Capture the cell that displays the provided text and extract its (X, Y) central coordinate. 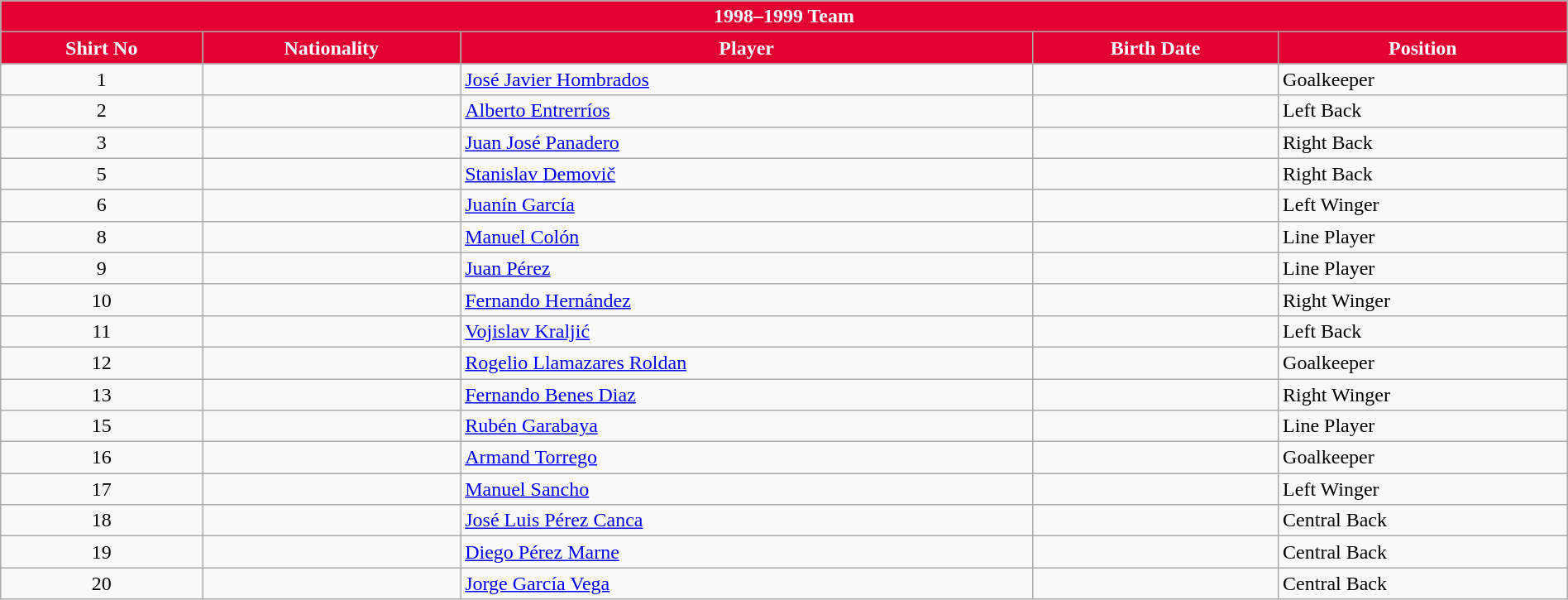
12 (102, 362)
Juanín García (747, 205)
13 (102, 395)
Stanislav Demovič (747, 174)
Position (1423, 48)
1998–1999 Team (784, 17)
José Javier Hombrados (747, 79)
Jorge García Vega (747, 583)
Rogelio Llamazares Roldan (747, 362)
17 (102, 489)
Juan Pérez (747, 268)
Juan José Panadero (747, 142)
Player (747, 48)
Diego Pérez Marne (747, 552)
16 (102, 458)
6 (102, 205)
1 (102, 79)
8 (102, 237)
18 (102, 521)
Nationality (332, 48)
9 (102, 268)
Birth Date (1156, 48)
Vojislav Kraljić (747, 331)
Alberto Entrerríos (747, 111)
Manuel Colón (747, 237)
5 (102, 174)
11 (102, 331)
19 (102, 552)
José Luis Pérez Canca (747, 521)
15 (102, 426)
10 (102, 300)
20 (102, 583)
2 (102, 111)
Armand Torrego (747, 458)
Fernando Hernández (747, 300)
Shirt No (102, 48)
3 (102, 142)
Manuel Sancho (747, 489)
Fernando Benes Diaz (747, 395)
Rubén Garabaya (747, 426)
